For the text-containing cell, return its midpoint in (X, Y) coordinate format. 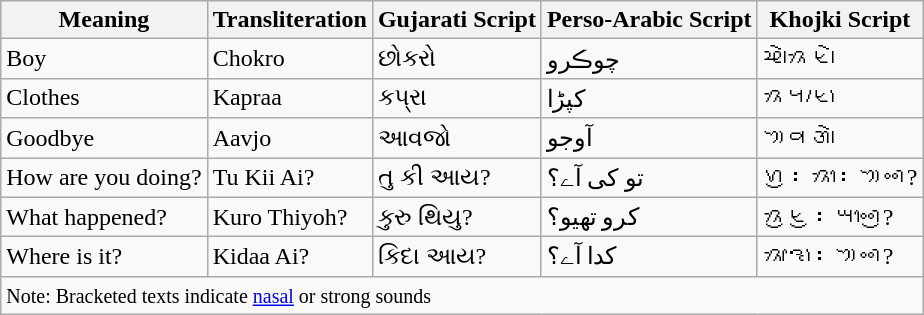
Meaning (104, 20)
કુરુ થિયુ? (456, 217)
Chokro (290, 59)
Kuro Thiyoh? (290, 217)
چوڪرو (649, 59)
Goodbye (104, 138)
What happened? (104, 217)
Where is it? (104, 257)
કિદા આય? (456, 257)
Kidaa Ai? (290, 257)
Boy (104, 59)
کپڑا (649, 98)
𑈁𑈨𑈐𑈲 (840, 138)
تو کی آے؟ (649, 178)
છોકરો (456, 59)
کرو تھیو؟ (649, 217)
કપ્રા (456, 98)
𑈈𑈟𑈵𑈦𑈬 (840, 98)
Perso-Arabic Script (649, 20)
આવજો (456, 138)
Note: Bracketed texts indicate nasal or strong sounds (462, 295)
𑈈𑈯𑈦𑈯𑈺𑈚𑈮𑈥𑈯? (840, 217)
𑈏𑈲𑈈𑈦𑈲 (840, 59)
𑈙𑈯𑈺𑈈𑈮𑈺𑈁𑈥? (840, 178)
Kapraa (290, 98)
کدا آے؟ (649, 257)
Aavjo (290, 138)
તુ કી આય? (456, 178)
آوجو (649, 138)
Clothes (104, 98)
Gujarati Script (456, 20)
Tu Kii Ai? (290, 178)
Transliteration (290, 20)
Khojki Script (840, 20)
𑈈𑈭𑈛𑈬𑈺𑈁𑈥? (840, 257)
How are you doing? (104, 178)
